For the text-containing cell, return its midpoint in (X, Y) coordinate format. 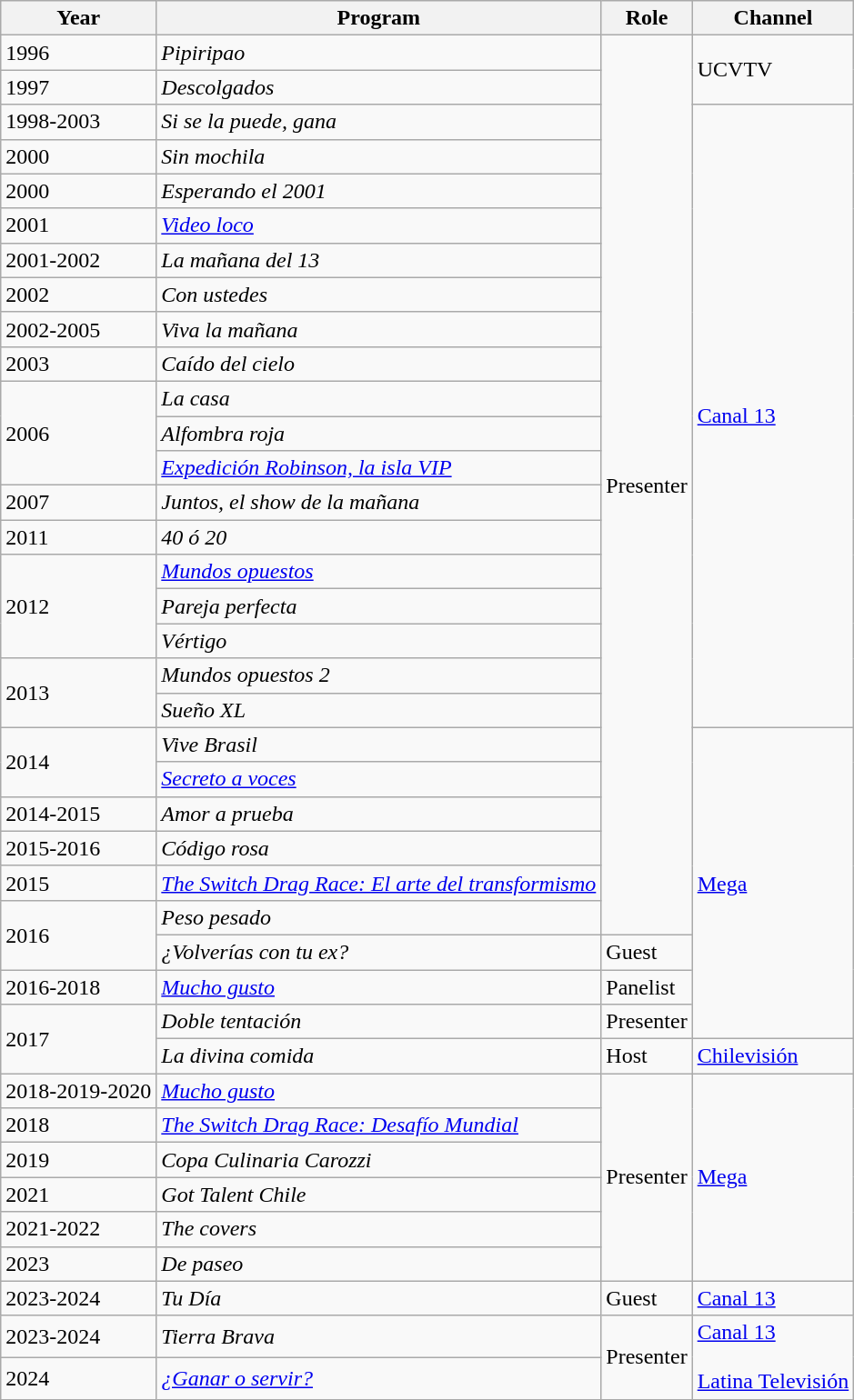
Mundos opuestos (378, 572)
The covers (378, 1229)
2006 (78, 433)
Vértigo (378, 641)
The Switch Drag Race: Desafío Mundial (378, 1125)
Tu Día (378, 1298)
Descolgados (378, 87)
Program (378, 18)
Peso pesado (378, 917)
La divina comida (378, 1056)
2023 (78, 1264)
2017 (78, 1039)
2021-2022 (78, 1229)
2001 (78, 225)
Si se la puede, gana (378, 122)
Got Talent Chile (378, 1195)
2021 (78, 1195)
Secreto a voces (378, 779)
La casa (378, 398)
2018-2019-2020 (78, 1091)
2002-2005 (78, 329)
Channel (773, 18)
1996 (78, 53)
The Switch Drag Race: El arte del transformismo (378, 883)
¿Volverías con tu ex? (378, 952)
¿Ganar o servir? (378, 1378)
2019 (78, 1160)
Código rosa (378, 848)
Pipiripao (378, 53)
2012 (78, 606)
1998-2003 (78, 122)
Doble tentación (378, 1022)
2024 (78, 1378)
Sin mochila (378, 156)
2003 (78, 364)
Sueño XL (378, 710)
2016 (78, 935)
2014 (78, 762)
1997 (78, 87)
Expedición Robinson, la isla VIP (378, 468)
Amor a prueba (378, 814)
La mañana del 13 (378, 260)
Vive Brasil (378, 745)
40 ó 20 (378, 537)
Mundos opuestos 2 (378, 675)
Pareja perfecta (378, 606)
2018 (78, 1125)
De paseo (378, 1264)
2016-2018 (78, 986)
Copa Culinaria Carozzi (378, 1160)
Panelist (647, 986)
Caído del cielo (378, 364)
2015-2016 (78, 848)
2001-2002 (78, 260)
Con ustedes (378, 295)
2014-2015 (78, 814)
Host (647, 1056)
Chilevisión (773, 1056)
Video loco (378, 225)
2015 (78, 883)
Viva la mañana (378, 329)
2002 (78, 295)
Year (78, 18)
Tierra Brava (378, 1336)
Role (647, 18)
2007 (78, 503)
Alfombra roja (378, 434)
Canal 13Latina Televisión (773, 1357)
UCVTV (773, 70)
2011 (78, 537)
2013 (78, 693)
Esperando el 2001 (378, 191)
Juntos, el show de la mañana (378, 503)
